Capture the cell that displays the provided text and extract its [x, y] central coordinate. 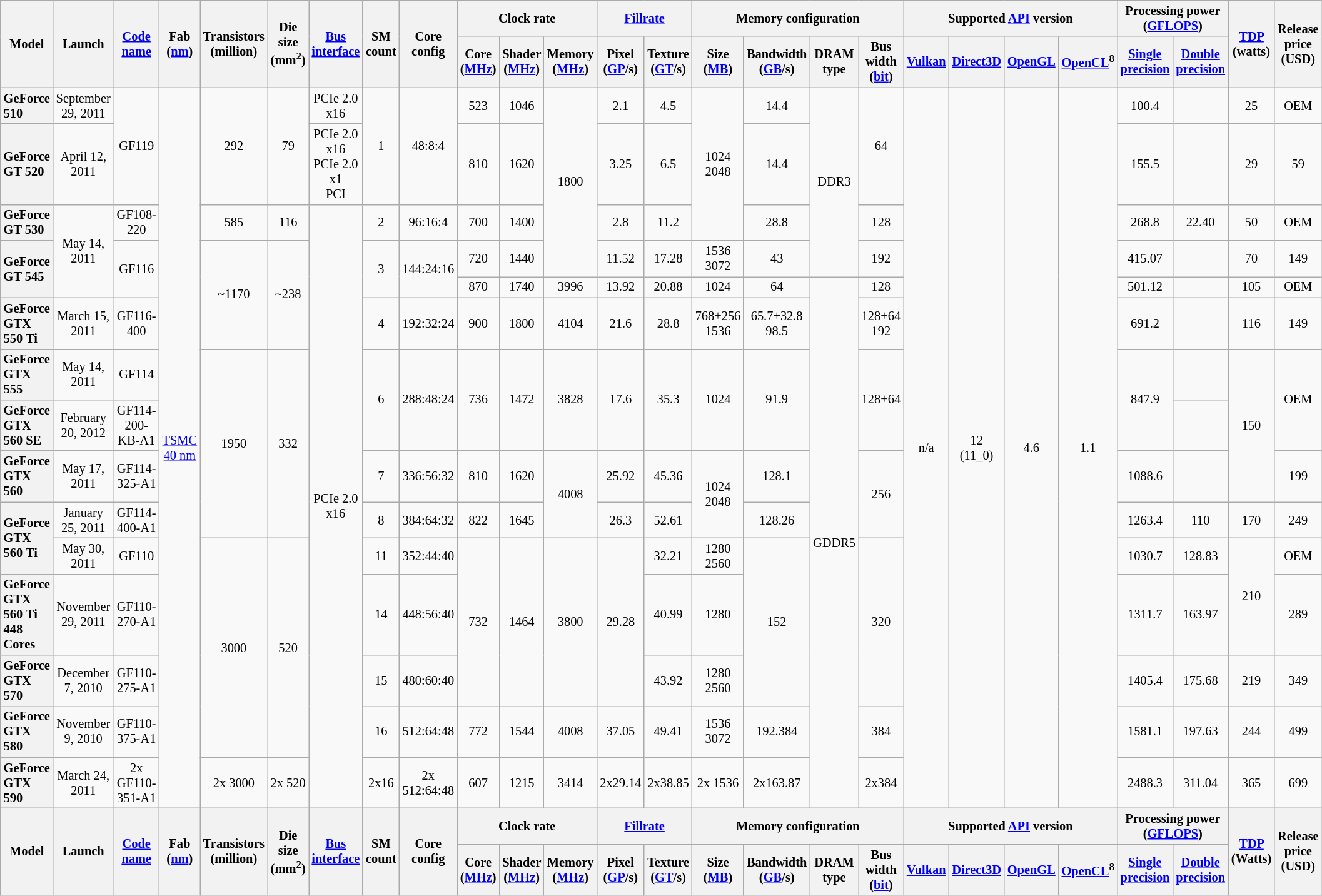
415.07 [1146, 259]
585 [234, 223]
349 [1298, 681]
1472 [522, 400]
3996 [570, 287]
13.92 [620, 287]
192:32:24 [428, 323]
3.25 [620, 164]
4.5 [668, 106]
14 [381, 615]
11.2 [668, 223]
32.21 [668, 556]
52.61 [668, 520]
DDR3 [834, 183]
170 [1251, 520]
~238 [288, 295]
GF114-200-KB-A1 [136, 425]
128.26 [777, 520]
GF116 [136, 269]
16 [381, 732]
732 [478, 622]
January 25, 2011 [84, 520]
GeForce GT 520 [27, 164]
292 [234, 146]
20.88 [668, 287]
29.28 [620, 622]
1215 [522, 783]
1581.1 [1146, 732]
2x 520 [288, 783]
March 15, 2011 [84, 323]
GF110-270-A1 [136, 615]
3828 [570, 400]
September 29, 2011 [84, 106]
720 [478, 259]
384 [881, 732]
GF116-400 [136, 323]
128+64 [881, 400]
3000 [234, 648]
November 29, 2011 [84, 615]
7 [381, 476]
2.8 [620, 223]
288:48:24 [428, 400]
2x29.14 [620, 783]
n/a [926, 448]
199 [1298, 476]
TDP (Watts) [1251, 852]
192.384 [777, 732]
691.2 [1146, 323]
1464 [522, 622]
November 9, 2010 [84, 732]
3414 [570, 783]
520 [288, 648]
43 [777, 259]
448:56:40 [428, 615]
2x 1536 [718, 783]
6.5 [668, 164]
244 [1251, 732]
GeForce GTX 560 Ti [27, 538]
GeForce GTX 560 Ti 448 Cores [27, 615]
2.1 [620, 106]
3 [381, 269]
2x163.87 [777, 783]
December 7, 2010 [84, 681]
336:56:32 [428, 476]
May 30, 2011 [84, 556]
GF119 [136, 146]
29 [1251, 164]
65.7+32.898.5 [777, 323]
607 [478, 783]
TDP (watts) [1251, 44]
1.1 [1088, 448]
192 [881, 259]
91.9 [777, 400]
256 [881, 494]
772 [478, 732]
1405.4 [1146, 681]
1024 2048 [718, 494]
59 [1298, 164]
GeForce 510 [27, 106]
79 [288, 146]
12802560 [718, 556]
GF110 [136, 556]
736 [478, 400]
700 [478, 223]
822 [478, 520]
2x38.85 [668, 783]
768+2561536 [718, 323]
25 [1251, 106]
311.04 [1201, 783]
175.68 [1201, 681]
GeForce GTX 570 [27, 681]
4 [381, 323]
128.1 [777, 476]
219 [1251, 681]
499 [1298, 732]
501.12 [1146, 287]
2 [381, 223]
21.6 [620, 323]
February 20, 2012 [84, 425]
April 12, 2011 [84, 164]
155.5 [1146, 164]
GeForce GTX 590 [27, 783]
870 [478, 287]
GeForce GT 530 [27, 223]
847.9 [1146, 400]
1400 [522, 223]
GF114-325-A1 [136, 476]
4.6 [1032, 448]
GeForce GTX 550 Ti [27, 323]
6 [381, 400]
GeForce GTX 580 [27, 732]
480:60:40 [428, 681]
17.28 [668, 259]
320 [881, 622]
37.05 [620, 732]
1280 [718, 615]
2x16 [381, 783]
15 [381, 681]
~1170 [234, 295]
22.40 [1201, 223]
900 [478, 323]
699 [1298, 783]
GeForce GTX 560 [27, 476]
289 [1298, 615]
2x 512:64:48 [428, 783]
1645 [522, 520]
105 [1251, 287]
GF114 [136, 375]
11.52 [620, 259]
1088.6 [1146, 476]
8 [381, 520]
2x384 [881, 783]
GF110-275-A1 [136, 681]
163.97 [1201, 615]
2x 3000 [234, 783]
March 24, 2011 [84, 783]
1263.4 [1146, 520]
11 [381, 556]
197.63 [1201, 732]
3800 [570, 622]
1440 [522, 259]
GF114-400-A1 [136, 520]
210 [1251, 596]
35.3 [668, 400]
1280 2560 [718, 681]
May 17, 2011 [84, 476]
GF110-375-A1 [136, 732]
128.83 [1201, 556]
384:64:32 [428, 520]
GeForce GTX 555 [27, 375]
100.4 [1146, 106]
144:24:16 [428, 269]
268.8 [1146, 223]
45.36 [668, 476]
GDDR5 [834, 542]
70 [1251, 259]
249 [1298, 520]
50 [1251, 223]
10242048 [718, 164]
512:64:48 [428, 732]
PCIe 2.0 x16PCIe 2.0 x1PCI [336, 164]
523 [478, 106]
40.99 [668, 615]
110 [1201, 520]
1046 [522, 106]
12 (11_0) [977, 448]
48:8:4 [428, 146]
GeForce GT 545 [27, 269]
2x GF110-351-A1 [136, 783]
43.92 [668, 681]
25.92 [620, 476]
1311.7 [1146, 615]
2488.3 [1146, 783]
365 [1251, 783]
4104 [570, 323]
352:44:40 [428, 556]
332 [288, 444]
152 [777, 622]
17.6 [620, 400]
96:16:4 [428, 223]
150 [1251, 425]
49.41 [668, 732]
GF108-220 [136, 223]
TSMC 40 nm [180, 448]
1950 [234, 444]
1740 [522, 287]
1 [381, 146]
128+64192 [881, 323]
1030.7 [1146, 556]
26.3 [620, 520]
1544 [522, 732]
GeForce GTX 560 SE [27, 425]
